Identify which cell holds the provided text, then report its [x, y] central coordinate. 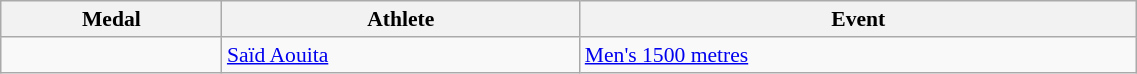
Men's 1500 metres [858, 55]
Medal [112, 19]
Saïd Aouita [401, 55]
Athlete [401, 19]
Event [858, 19]
